Determine the (x, y) coordinate at the center of the cell enclosing the given text.  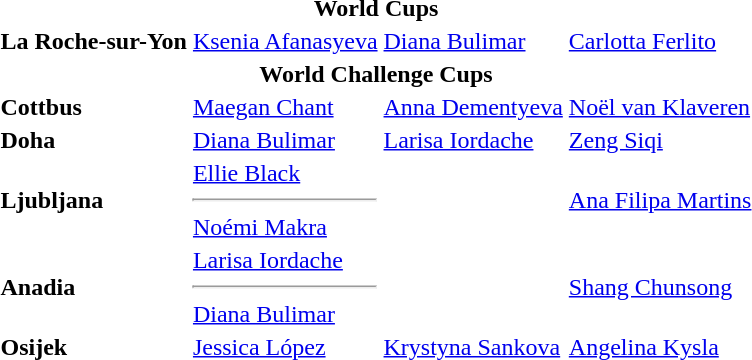
Ellie Black Noémi Makra (285, 200)
Anna Dementyeva (473, 107)
Larisa Iordache Diana Bulimar (285, 287)
Larisa Iordache (473, 140)
Ksenia Afanasyeva (285, 41)
Maegan Chant (285, 107)
